From the cell containing the given text, extract its center point as (x, y) coordinate. 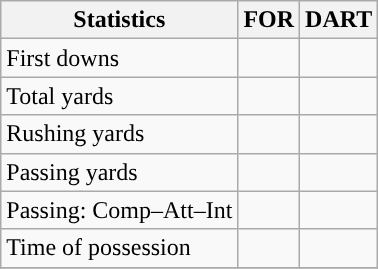
FOR (269, 20)
Statistics (120, 20)
Rushing yards (120, 134)
Passing: Comp–Att–Int (120, 210)
Time of possession (120, 248)
First downs (120, 58)
Total yards (120, 96)
DART (339, 20)
Passing yards (120, 172)
